Detect which cell encompasses the target text, then output its [X, Y] center coordinate. 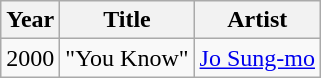
"You Know" [127, 58]
Jo Sung-mo [257, 58]
2000 [30, 58]
Title [127, 20]
Artist [257, 20]
Year [30, 20]
